Provide the [X, Y] coordinate of the cell's center where the given text is located.  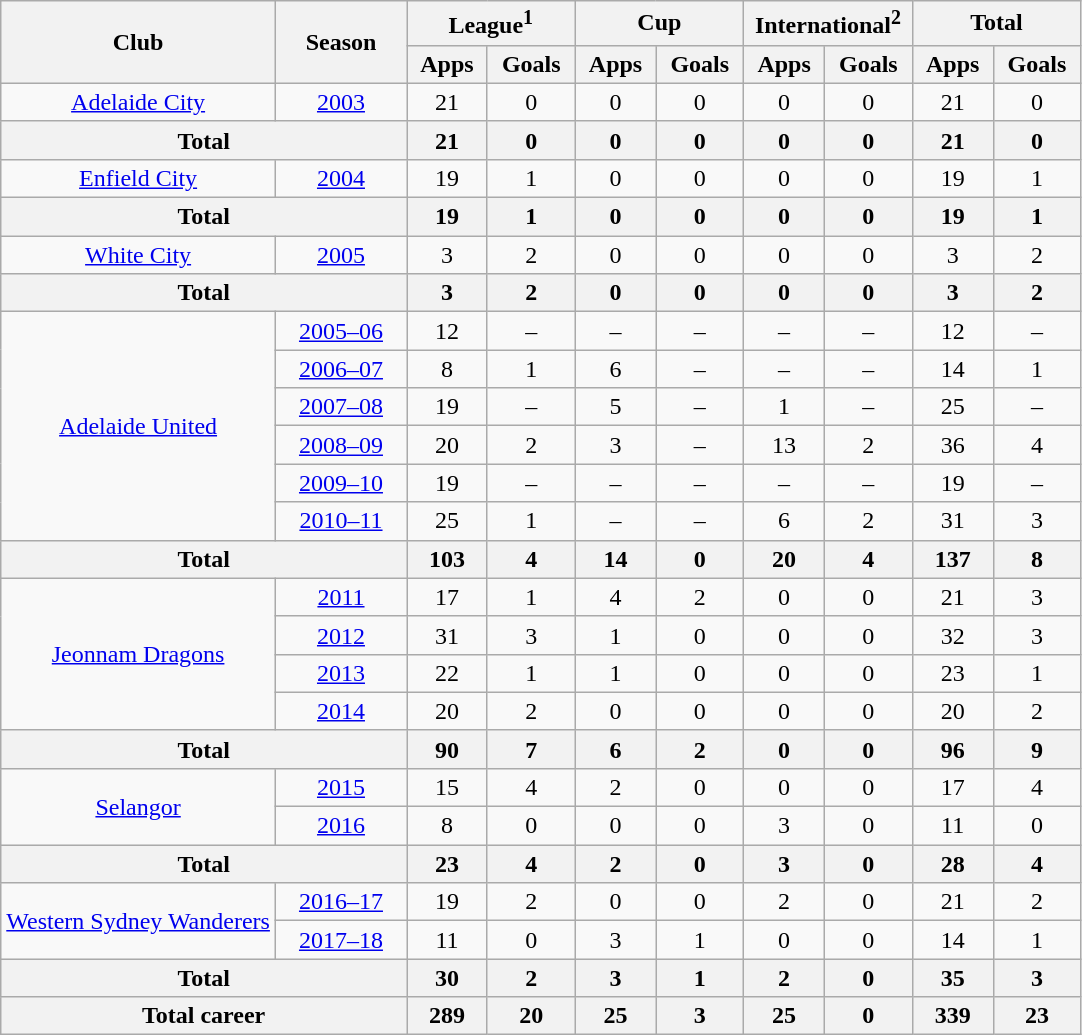
15 [446, 787]
2016–17 [340, 902]
30 [446, 978]
2014 [340, 711]
Season [340, 42]
Adelaide United [138, 426]
Cup [660, 24]
9 [1037, 749]
Adelaide City [138, 102]
2005 [340, 255]
League1 [490, 24]
2008–09 [340, 445]
2006–07 [340, 369]
Club [138, 42]
Total career [204, 1016]
2003 [340, 102]
35 [952, 978]
2004 [340, 178]
2016 [340, 826]
339 [952, 1016]
28 [952, 864]
7 [531, 749]
289 [446, 1016]
International2 [828, 24]
Western Sydney Wanderers [138, 921]
137 [952, 559]
36 [952, 445]
Selangor [138, 806]
2013 [340, 673]
Enfield City [138, 178]
32 [952, 635]
2005–06 [340, 331]
2010–11 [340, 521]
2007–08 [340, 407]
22 [446, 673]
103 [446, 559]
90 [446, 749]
2009–10 [340, 483]
2017–18 [340, 940]
5 [616, 407]
White City [138, 255]
96 [952, 749]
13 [784, 445]
2011 [340, 597]
2012 [340, 635]
Jeonnam Dragons [138, 654]
2015 [340, 787]
